Provide the [X, Y] coordinate of the cell's center where the given text is located.  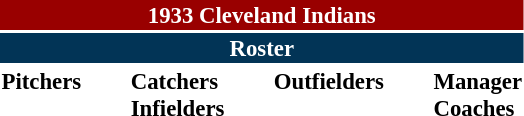
1933 Cleveland Indians [262, 15]
Roster [262, 48]
